Detect which cell encompasses the target text, then output its (X, Y) center coordinate. 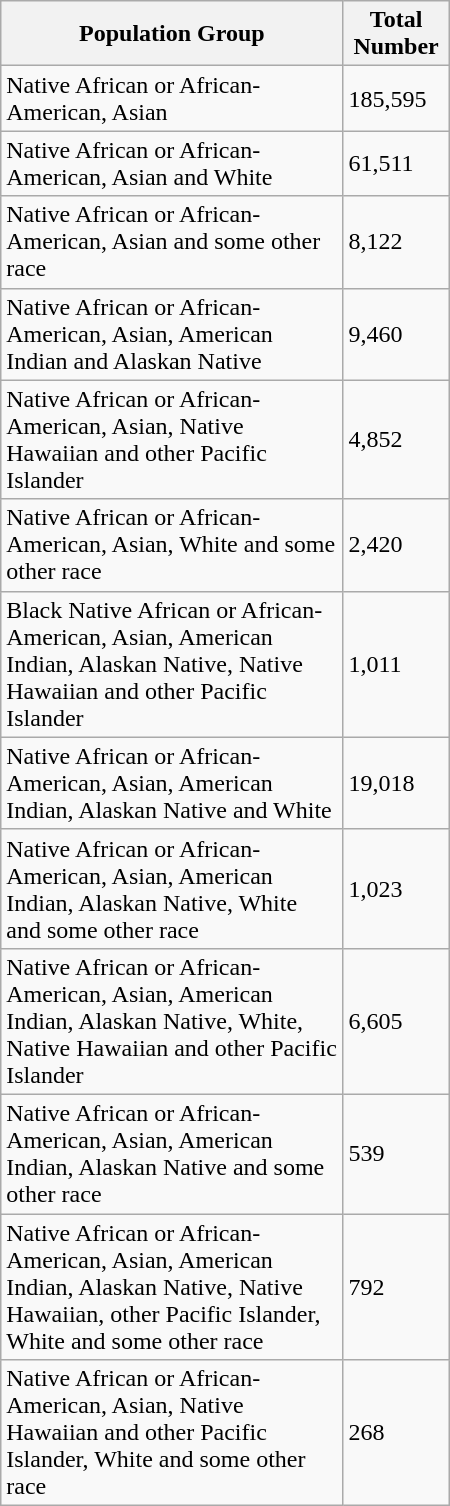
8,122 (396, 242)
6,605 (396, 1021)
9,460 (396, 334)
792 (396, 1287)
Native African or African-American, Asian, American Indian, Alaskan Native and White (172, 783)
268 (396, 1433)
Native African or African-American, Asian, Native Hawaiian and other Pacific Islander (172, 440)
4,852 (396, 440)
185,595 (396, 98)
61,511 (396, 164)
Total Number (396, 34)
Native African or African-American, Asian and White (172, 164)
Native African or African-American, Asian, Native Hawaiian and other Pacific Islander, White and some other race (172, 1433)
1,011 (396, 664)
Native African or African-American, Asian (172, 98)
2,420 (396, 545)
Population Group (172, 34)
Native African or African-American, Asian, American Indian, Alaskan Native, White and some other race (172, 888)
Native African or African-American, Asian, American Indian, Alaskan Native, Native Hawaiian, other Pacific Islander, White and some other race (172, 1287)
19,018 (396, 783)
Native African or African-American, Asian, American Indian, Alaskan Native and some other race (172, 1154)
Native African or African-American, Asian, American Indian, Alaskan Native, White, Native Hawaiian and other Pacific Islander (172, 1021)
1,023 (396, 888)
Native African or African-American, Asian and some other race (172, 242)
Native African or African-American, Asian, White and some other race (172, 545)
539 (396, 1154)
Black Native African or African-American, Asian, American Indian, Alaskan Native, Native Hawaiian and other Pacific Islander (172, 664)
Native African or African-American, Asian, American Indian and Alaskan Native (172, 334)
